Provide the (X, Y) coordinate of the cell's center where the given text is located.  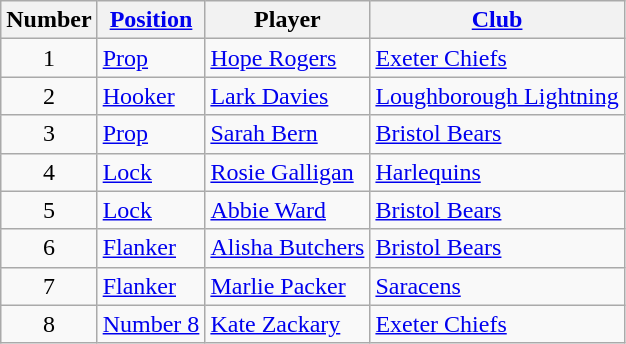
7 (49, 286)
Hope Rogers (288, 58)
2 (49, 96)
1 (49, 58)
Position (151, 20)
Number (49, 20)
8 (49, 324)
Harlequins (497, 172)
Club (497, 20)
5 (49, 210)
Marlie Packer (288, 286)
Number 8 (151, 324)
Abbie Ward (288, 210)
Kate Zackary (288, 324)
3 (49, 134)
6 (49, 248)
Lark Davies (288, 96)
4 (49, 172)
Alisha Butchers (288, 248)
Sarah Bern (288, 134)
Saracens (497, 286)
Hooker (151, 96)
Player (288, 20)
Rosie Galligan (288, 172)
Loughborough Lightning (497, 96)
